Find where the given text appears and provide that cell's center as [X, Y] coordinate. 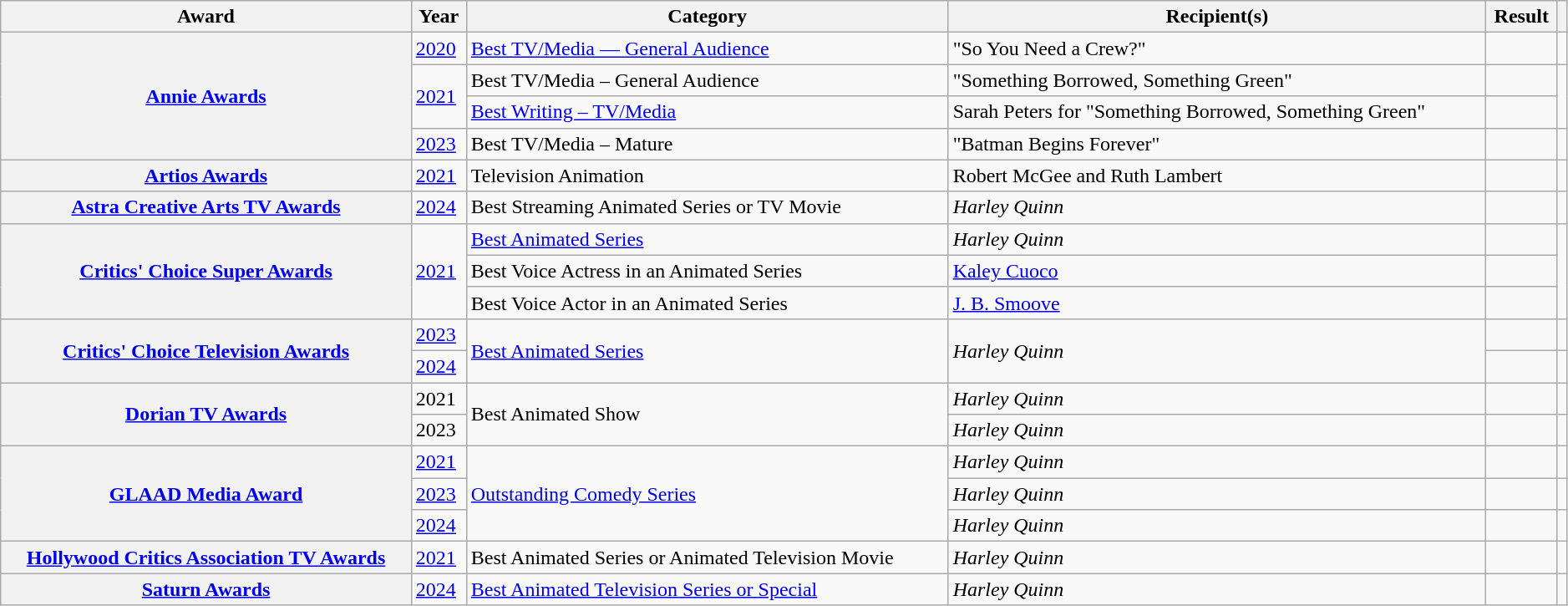
J. B. Smoove [1217, 303]
Best Animated Television Series or Special [707, 589]
Dorian TV Awards [206, 415]
Artios Awards [206, 176]
Best Voice Actor in an Animated Series [707, 303]
Recipient(s) [1217, 17]
"Batman Begins Forever" [1217, 144]
Television Animation [707, 176]
"So You Need a Crew?" [1217, 48]
Sarah Peters for "Something Borrowed, Something Green" [1217, 112]
Critics' Choice Super Awards [206, 271]
Award [206, 17]
Best Writing – TV/Media [707, 112]
Category [707, 17]
Robert McGee and Ruth Lambert [1217, 176]
Year [439, 17]
Best Animated Show [707, 415]
Hollywood Critics Association TV Awards [206, 558]
Best TV/Media – General Audience [707, 80]
Outstanding Comedy Series [707, 494]
Best Streaming Animated Series or TV Movie [707, 207]
Saturn Awards [206, 589]
Best TV/Media – Mature [707, 144]
Best TV/Media — General Audience [707, 48]
"Something Borrowed, Something Green" [1217, 80]
GLAAD Media Award [206, 494]
Critics' Choice Television Awards [206, 350]
2020 [439, 48]
Annie Awards [206, 96]
Best Voice Actress in an Animated Series [707, 271]
Astra Creative Arts TV Awards [206, 207]
Result [1522, 17]
Best Animated Series or Animated Television Movie [707, 558]
Kaley Cuoco [1217, 271]
